Return the [X, Y] coordinate for the center point of the cell that contains the specified text.  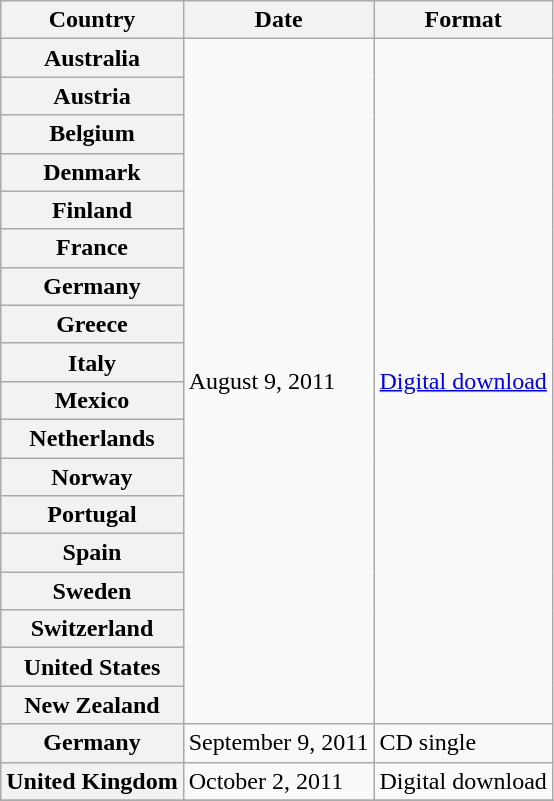
Austria [92, 96]
United States [92, 667]
Format [463, 20]
Sweden [92, 591]
September 9, 2011 [278, 743]
August 9, 2011 [278, 382]
Australia [92, 58]
Portugal [92, 515]
Switzerland [92, 629]
Country [92, 20]
New Zealand [92, 705]
Belgium [92, 134]
Mexico [92, 400]
Netherlands [92, 438]
October 2, 2011 [278, 781]
Denmark [92, 172]
Date [278, 20]
Spain [92, 553]
Finland [92, 210]
Norway [92, 477]
Greece [92, 324]
United Kingdom [92, 781]
Italy [92, 362]
CD single [463, 743]
France [92, 248]
